Return the [x, y] coordinate for the center point of the cell that contains the specified text.  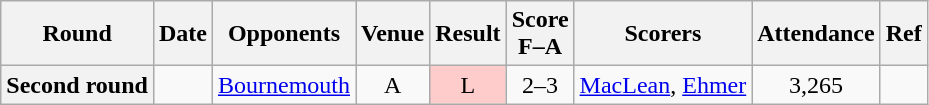
Result [468, 34]
3,265 [816, 85]
Venue [393, 34]
A [393, 85]
Bournemouth [284, 85]
Attendance [816, 34]
MacLean, Ehmer [663, 85]
L [468, 85]
Opponents [284, 34]
Ref [904, 34]
Date [182, 34]
ScoreF–A [540, 34]
Second round [78, 85]
Scorers [663, 34]
Round [78, 34]
2–3 [540, 85]
